Capture the cell that displays the provided text and extract its (x, y) central coordinate. 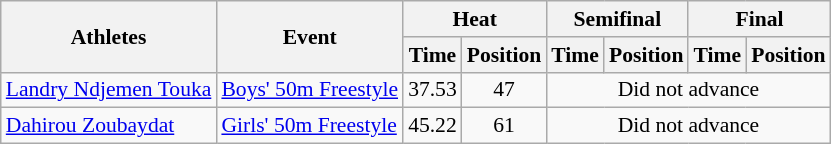
Final (759, 19)
Boys' 50m Freestyle (310, 90)
61 (504, 126)
Semifinal (617, 19)
Girls' 50m Freestyle (310, 126)
45.22 (432, 126)
Landry Ndjemen Touka (109, 90)
Event (310, 36)
Heat (474, 19)
Athletes (109, 36)
Dahirou Zoubaydat (109, 126)
47 (504, 90)
37.53 (432, 90)
